Extract the (X, Y) coordinate from the center of the cell holding the provided text.  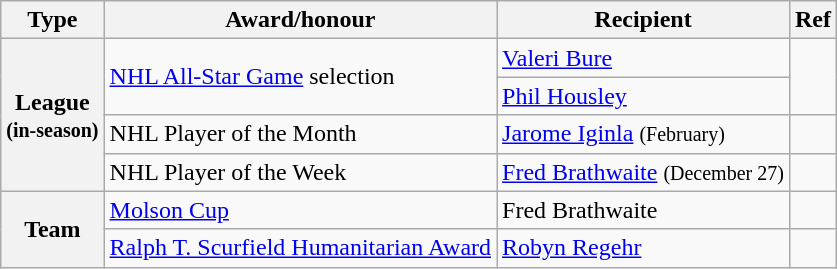
Valeri Bure (644, 58)
Team (52, 229)
Ralph T. Scurfield Humanitarian Award (300, 248)
Type (52, 20)
Fred Brathwaite (December 27) (644, 172)
Jarome Iginla (February) (644, 134)
NHL All-Star Game selection (300, 77)
Molson Cup (300, 210)
NHL Player of the Month (300, 134)
Ref (812, 20)
League(in-season) (52, 115)
Phil Housley (644, 96)
Robyn Regehr (644, 248)
Fred Brathwaite (644, 210)
NHL Player of the Week (300, 172)
Recipient (644, 20)
Award/honour (300, 20)
